From the cell containing the given text, extract its center point as [X, Y] coordinate. 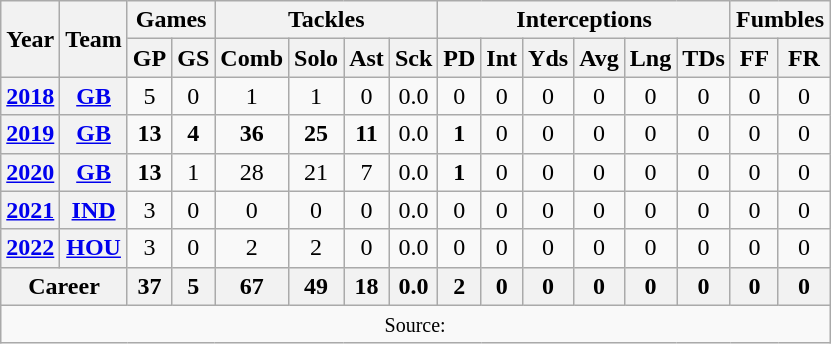
2021 [30, 210]
Tackles [326, 20]
7 [367, 172]
TDs [704, 58]
25 [316, 134]
2018 [30, 96]
Yds [548, 58]
IND [94, 210]
Sck [413, 58]
67 [252, 286]
Source: [416, 324]
HOU [94, 248]
GP [149, 58]
Solo [316, 58]
Ast [367, 58]
11 [367, 134]
Games [170, 20]
49 [316, 286]
Fumbles [780, 20]
2019 [30, 134]
FR [804, 58]
18 [367, 286]
PD [460, 58]
Interceptions [584, 20]
36 [252, 134]
4 [194, 134]
Avg [600, 58]
Team [94, 39]
2020 [30, 172]
2022 [30, 248]
FF [754, 58]
Year [30, 39]
37 [149, 286]
28 [252, 172]
Comb [252, 58]
21 [316, 172]
Lng [650, 58]
GS [194, 58]
Int [502, 58]
Career [64, 286]
